Provide the [x, y] coordinate of the cell's center where the given text is located.  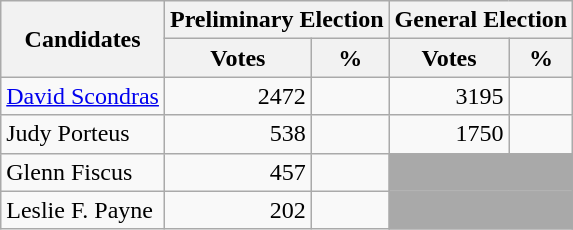
1750 [449, 134]
Judy Porteus [83, 134]
457 [238, 172]
Candidates [83, 39]
Preliminary Election [276, 20]
Glenn Fiscus [83, 172]
2472 [238, 96]
538 [238, 134]
General Election [481, 20]
202 [238, 210]
3195 [449, 96]
Leslie F. Payne [83, 210]
David Scondras [83, 96]
